Locate the cell with the specified text and output its (X, Y) center coordinate. 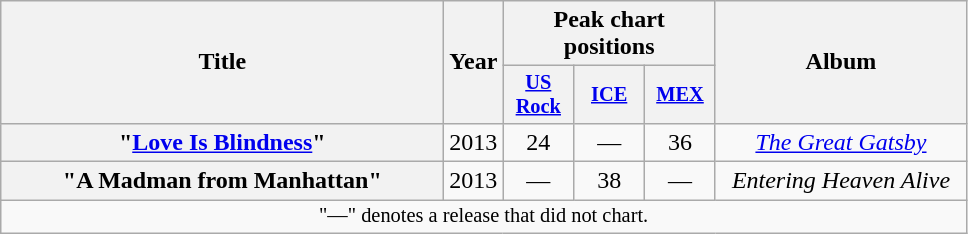
Peak chart positions (610, 34)
MEX (680, 95)
ICE (610, 95)
The Great Gatsby (840, 142)
Title (222, 62)
"—" denotes a release that did not chart. (484, 217)
24 (538, 142)
Year (474, 62)
36 (680, 142)
USRock (538, 95)
"A Madman from Manhattan" (222, 181)
38 (610, 181)
Entering Heaven Alive (840, 181)
Album (840, 62)
"Love Is Blindness" (222, 142)
